Find where the given text appears and provide that cell's center as [X, Y] coordinate. 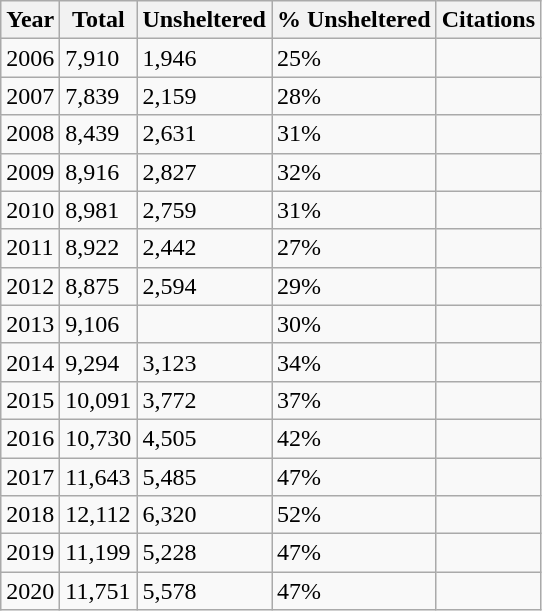
9,294 [98, 362]
11,643 [98, 477]
2007 [30, 96]
8,981 [98, 210]
34% [354, 362]
9,106 [98, 324]
29% [354, 286]
37% [354, 400]
2012 [30, 286]
2019 [30, 553]
2,442 [204, 248]
28% [354, 96]
2010 [30, 210]
2016 [30, 438]
25% [354, 58]
30% [354, 324]
12,112 [98, 515]
2017 [30, 477]
Total [98, 20]
5,228 [204, 553]
2,594 [204, 286]
27% [354, 248]
2014 [30, 362]
2,159 [204, 96]
2011 [30, 248]
7,839 [98, 96]
2008 [30, 134]
32% [354, 172]
11,751 [98, 591]
2013 [30, 324]
2,631 [204, 134]
11,199 [98, 553]
4,505 [204, 438]
5,485 [204, 477]
1,946 [204, 58]
% Unsheltered [354, 20]
2020 [30, 591]
5,578 [204, 591]
2009 [30, 172]
8,439 [98, 134]
2006 [30, 58]
Citations [488, 20]
Year [30, 20]
3,772 [204, 400]
8,916 [98, 172]
2,759 [204, 210]
7,910 [98, 58]
52% [354, 515]
8,875 [98, 286]
2,827 [204, 172]
10,091 [98, 400]
6,320 [204, 515]
42% [354, 438]
8,922 [98, 248]
2018 [30, 515]
10,730 [98, 438]
2015 [30, 400]
3,123 [204, 362]
Unsheltered [204, 20]
